Return the (X, Y) coordinate for the center point of the cell that contains the specified text.  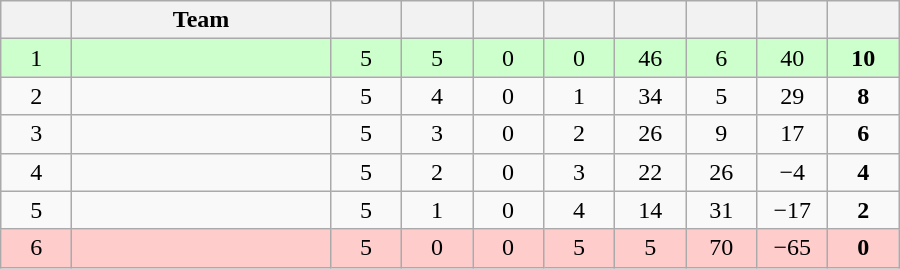
17 (792, 134)
−4 (792, 172)
10 (864, 58)
29 (792, 96)
22 (650, 172)
31 (722, 210)
14 (650, 210)
9 (722, 134)
46 (650, 58)
Team (202, 20)
−17 (792, 210)
70 (722, 248)
−65 (792, 248)
40 (792, 58)
34 (650, 96)
8 (864, 96)
